Capture the cell that displays the provided text and extract its (x, y) central coordinate. 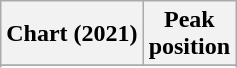
Chart (2021) (72, 34)
Peakposition (189, 34)
